From the cell containing the given text, extract its center point as [X, Y] coordinate. 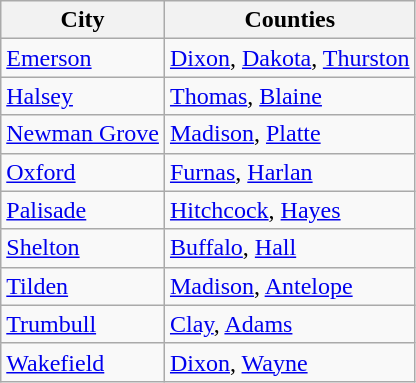
City [83, 20]
Clay, Adams [290, 324]
Buffalo, Hall [290, 248]
Dixon, Dakota, Thurston [290, 58]
Shelton [83, 248]
Halsey [83, 96]
Hitchcock, Hayes [290, 210]
Palisade [83, 210]
Furnas, Harlan [290, 172]
Madison, Antelope [290, 286]
Wakefield [83, 362]
Newman Grove [83, 134]
Counties [290, 20]
Trumbull [83, 324]
Tilden [83, 286]
Dixon, Wayne [290, 362]
Madison, Platte [290, 134]
Oxford [83, 172]
Emerson [83, 58]
Thomas, Blaine [290, 96]
